Extract the (X, Y) coordinate from the center of the cell holding the provided text.  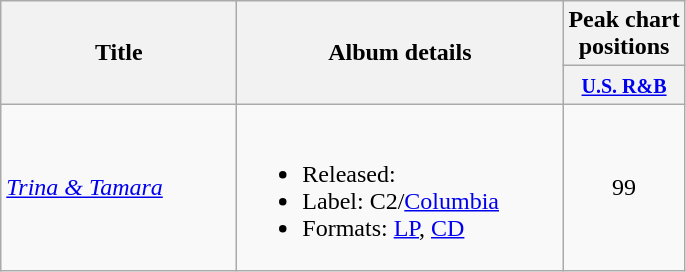
Trina & Tamara (119, 188)
Peak chartpositions (624, 34)
99 (624, 188)
Album details (400, 52)
U.S. R&B (624, 85)
Title (119, 52)
Released: Label: C2/ColumbiaFormats: LP, CD (400, 188)
